Return [X, Y] of the center of cell containing provided text 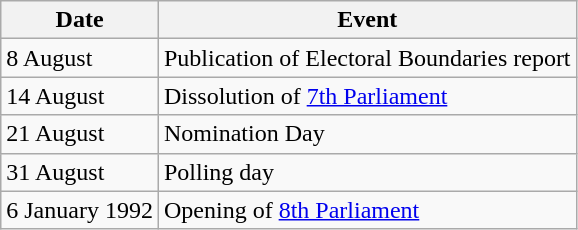
31 August [80, 172]
Event [367, 20]
6 January 1992 [80, 210]
Nomination Day [367, 134]
8 August [80, 58]
Opening of 8th Parliament [367, 210]
Polling day [367, 172]
Dissolution of 7th Parliament [367, 96]
Date [80, 20]
14 August [80, 96]
21 August [80, 134]
Publication of Electoral Boundaries report [367, 58]
